Return (X, Y) of the center of cell containing provided text 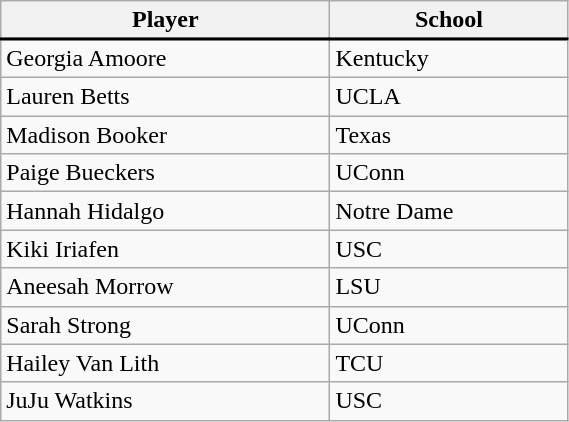
Hailey Van Lith (166, 363)
Sarah Strong (166, 325)
UCLA (449, 97)
JuJu Watkins (166, 401)
Player (166, 20)
LSU (449, 287)
Kentucky (449, 58)
Lauren Betts (166, 97)
Kiki Iriafen (166, 249)
TCU (449, 363)
Notre Dame (449, 211)
Texas (449, 135)
School (449, 20)
Madison Booker (166, 135)
Aneesah Morrow (166, 287)
Paige Bueckers (166, 173)
Hannah Hidalgo (166, 211)
Georgia Amoore (166, 58)
